Find where the given text appears and provide that cell's center as (x, y) coordinate. 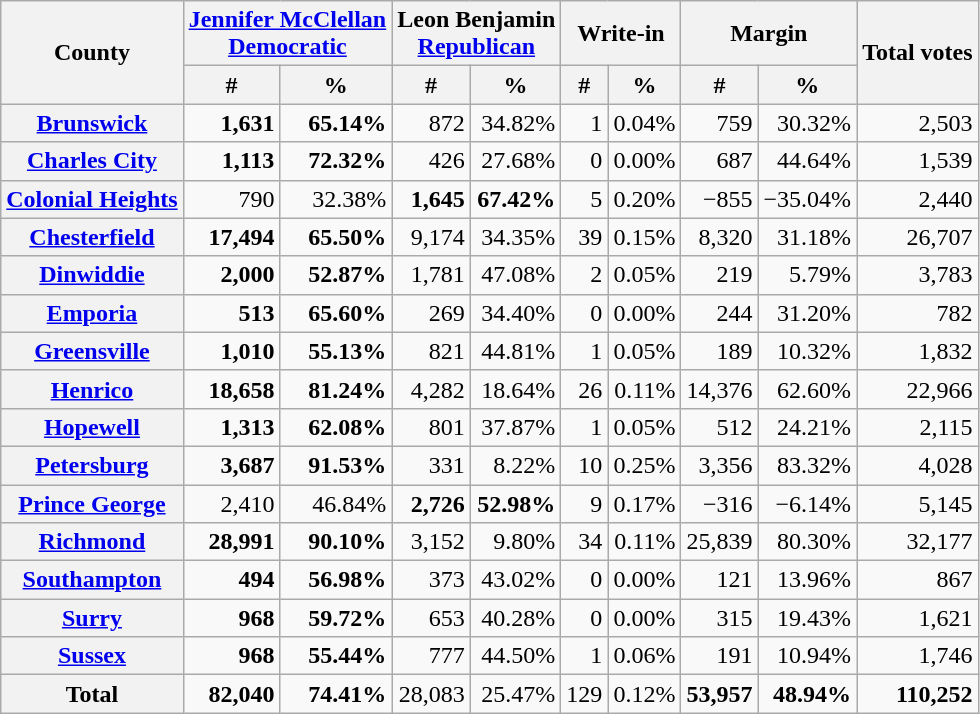
1,746 (918, 656)
56.98% (336, 580)
0.12% (644, 694)
55.44% (336, 656)
4,282 (431, 389)
90.10% (336, 542)
Leon BenjaminRepublican (476, 34)
2,726 (431, 503)
1,010 (232, 351)
Emporia (92, 313)
8,320 (720, 237)
1,832 (918, 351)
47.08% (516, 275)
28,083 (431, 694)
28,991 (232, 542)
777 (431, 656)
46.84% (336, 503)
62.08% (336, 427)
−316 (720, 503)
74.41% (336, 694)
32.38% (336, 199)
189 (720, 351)
2,410 (232, 503)
Southampton (92, 580)
269 (431, 313)
Total (92, 694)
34.40% (516, 313)
83.32% (808, 465)
373 (431, 580)
191 (720, 656)
782 (918, 313)
494 (232, 580)
2,503 (918, 123)
426 (431, 161)
39 (584, 237)
9 (584, 503)
3,356 (720, 465)
1,781 (431, 275)
44.81% (516, 351)
34 (584, 542)
512 (720, 427)
Margin (769, 34)
14,376 (720, 389)
110,252 (918, 694)
Hopewell (92, 427)
1,631 (232, 123)
0.04% (644, 123)
Prince George (92, 503)
10 (584, 465)
Petersburg (92, 465)
5 (584, 199)
72.32% (336, 161)
790 (232, 199)
−855 (720, 199)
9.80% (516, 542)
Richmond (92, 542)
17,494 (232, 237)
3,687 (232, 465)
0.17% (644, 503)
Dinwiddie (92, 275)
0.25% (644, 465)
Charles City (92, 161)
25,839 (720, 542)
9,174 (431, 237)
40.28% (516, 618)
Greensville (92, 351)
10.94% (808, 656)
1,313 (232, 427)
653 (431, 618)
129 (584, 694)
872 (431, 123)
Brunswick (92, 123)
Write-in (621, 34)
1,113 (232, 161)
2,000 (232, 275)
44.64% (808, 161)
37.87% (516, 427)
4,028 (918, 465)
10.32% (808, 351)
821 (431, 351)
67.42% (516, 199)
25.47% (516, 694)
31.18% (808, 237)
81.24% (336, 389)
34.35% (516, 237)
219 (720, 275)
Jennifer McClellanDemocratic (288, 34)
13.96% (808, 580)
Sussex (92, 656)
80.30% (808, 542)
3,783 (918, 275)
513 (232, 313)
121 (720, 580)
31.20% (808, 313)
55.13% (336, 351)
27.68% (516, 161)
County (92, 52)
48.94% (808, 694)
24.21% (808, 427)
Surry (92, 618)
687 (720, 161)
5,145 (918, 503)
2,440 (918, 199)
82,040 (232, 694)
19.43% (808, 618)
52.98% (516, 503)
8.22% (516, 465)
26 (584, 389)
65.50% (336, 237)
0.20% (644, 199)
0.15% (644, 237)
59.72% (336, 618)
5.79% (808, 275)
0.06% (644, 656)
52.87% (336, 275)
Colonial Heights (92, 199)
801 (431, 427)
43.02% (516, 580)
3,152 (431, 542)
53,957 (720, 694)
32,177 (918, 542)
30.32% (808, 123)
2 (584, 275)
22,966 (918, 389)
1,539 (918, 161)
91.53% (336, 465)
26,707 (918, 237)
Henrico (92, 389)
759 (720, 123)
331 (431, 465)
244 (720, 313)
34.82% (516, 123)
1,645 (431, 199)
−6.14% (808, 503)
1,621 (918, 618)
65.60% (336, 313)
867 (918, 580)
44.50% (516, 656)
Chesterfield (92, 237)
Total votes (918, 52)
315 (720, 618)
65.14% (336, 123)
18.64% (516, 389)
18,658 (232, 389)
−35.04% (808, 199)
62.60% (808, 389)
2,115 (918, 427)
